Detect which cell encompasses the target text, then output its (X, Y) center coordinate. 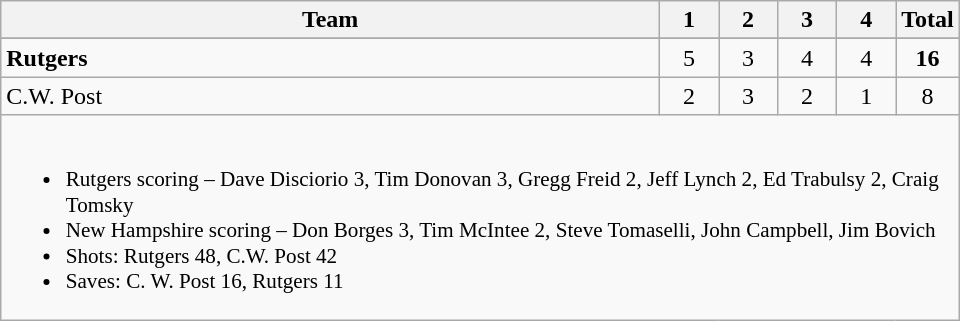
16 (928, 58)
Total (928, 20)
Rutgers (330, 58)
5 (688, 58)
Team (330, 20)
8 (928, 96)
C.W. Post (330, 96)
